Return the (x, y) coordinate for the center point of the cell that contains the specified text.  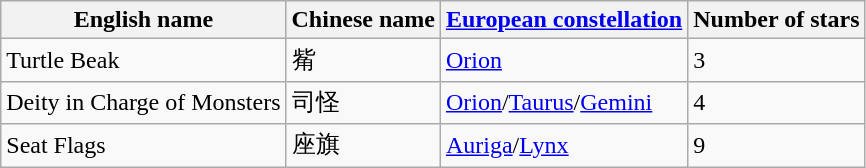
Deity in Charge of Monsters (144, 102)
司怪 (363, 102)
Auriga/Lynx (564, 146)
Number of stars (776, 20)
3 (776, 60)
Seat Flags (144, 146)
Turtle Beak (144, 60)
座旗 (363, 146)
European constellation (564, 20)
Orion (564, 60)
9 (776, 146)
觜 (363, 60)
4 (776, 102)
Chinese name (363, 20)
Orion/Taurus/Gemini (564, 102)
English name (144, 20)
